Return the [X, Y] coordinate for the center point of the cell that contains the specified text.  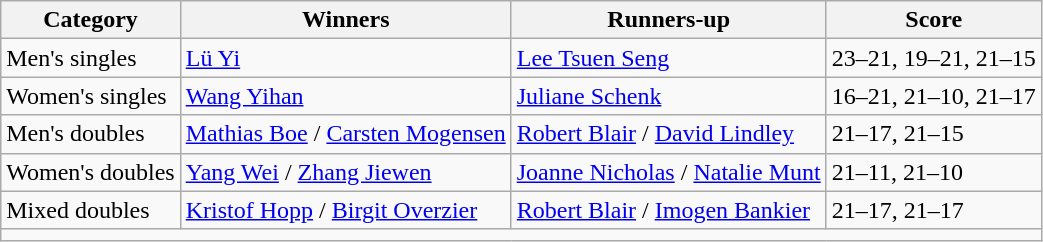
Wang Yihan [346, 96]
Category [90, 20]
Joanne Nicholas / Natalie Munt [668, 172]
Winners [346, 20]
Men's doubles [90, 134]
Lü Yi [346, 58]
Women's doubles [90, 172]
Women's singles [90, 96]
23–21, 19–21, 21–15 [934, 58]
21–17, 21–15 [934, 134]
Yang Wei / Zhang Jiewen [346, 172]
Kristof Hopp / Birgit Overzier [346, 210]
16–21, 21–10, 21–17 [934, 96]
Lee Tsuen Seng [668, 58]
Runners-up [668, 20]
Score [934, 20]
21–17, 21–17 [934, 210]
Juliane Schenk [668, 96]
Men's singles [90, 58]
21–11, 21–10 [934, 172]
Robert Blair / David Lindley [668, 134]
Robert Blair / Imogen Bankier [668, 210]
Mixed doubles [90, 210]
Mathias Boe / Carsten Mogensen [346, 134]
